Find where the given text appears and provide that cell's center as [x, y] coordinate. 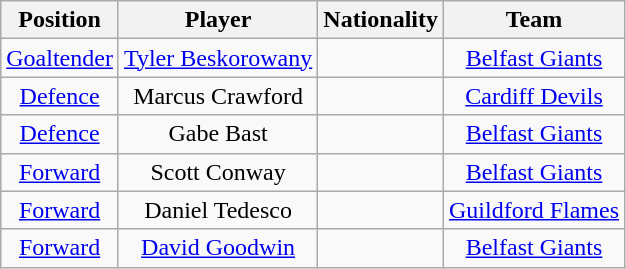
Cardiff Devils [534, 96]
Team [534, 20]
Position [60, 20]
Marcus Crawford [218, 96]
Nationality [381, 20]
Player [218, 20]
Tyler Beskorowany [218, 58]
Guildford Flames [534, 210]
David Goodwin [218, 248]
Goaltender [60, 58]
Scott Conway [218, 172]
Daniel Tedesco [218, 210]
Gabe Bast [218, 134]
